Identify which cell holds the provided text, then report its [X, Y] central coordinate. 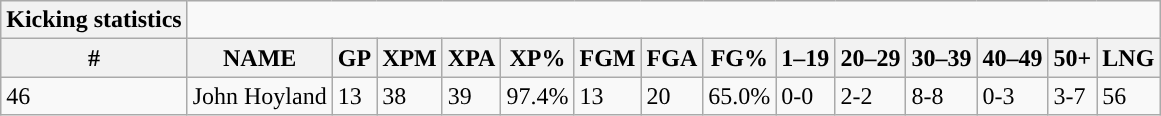
38 [410, 96]
# [94, 58]
XPM [410, 58]
NAME [260, 58]
46 [94, 96]
FGA [672, 58]
XP% [538, 58]
30–39 [942, 58]
39 [472, 96]
0-3 [1012, 96]
50+ [1072, 58]
56 [1128, 96]
FGM [608, 58]
1–19 [806, 58]
20–29 [870, 58]
97.4% [538, 96]
John Hoyland [260, 96]
20 [672, 96]
LNG [1128, 58]
8-8 [942, 96]
0-0 [806, 96]
XPA [472, 58]
Kicking statistics [94, 20]
GP [354, 58]
2-2 [870, 96]
3-7 [1072, 96]
65.0% [740, 96]
40–49 [1012, 58]
FG% [740, 58]
